Find where the given text appears and provide that cell's center as (X, Y) coordinate. 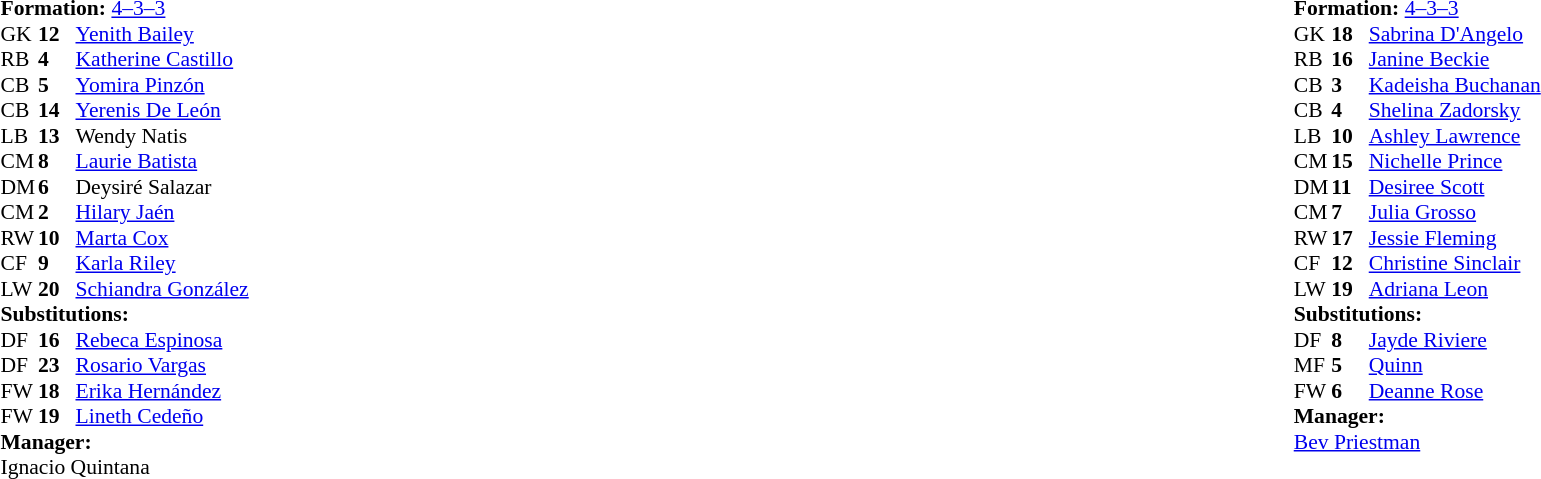
Quinn (1455, 365)
Kadeisha Buchanan (1455, 85)
Sabrina D'Angelo (1455, 34)
Yenith Bailey (162, 34)
Christine Sinclair (1455, 263)
Yerenis De León (162, 111)
17 (1350, 238)
Erika Hernández (162, 391)
Nichelle Prince (1455, 161)
15 (1350, 161)
Laurie Batista (162, 161)
3 (1350, 85)
Deysiré Salazar (162, 187)
11 (1350, 187)
Ashley Lawrence (1455, 136)
Jessie Fleming (1455, 238)
Marta Cox (162, 238)
Schiandra González (162, 289)
Wendy Natis (162, 136)
Hilary Jaén (162, 213)
Karla Riley (162, 263)
9 (57, 263)
2 (57, 213)
7 (1350, 213)
Adriana Leon (1455, 289)
Bev Priestman (1418, 442)
Yomira Pinzón (162, 85)
Katherine Castillo (162, 59)
13 (57, 136)
Julia Grosso (1455, 213)
Desiree Scott (1455, 187)
20 (57, 289)
Rosario Vargas (162, 365)
Jayde Riviere (1455, 340)
Lineth Cedeño (162, 417)
Janine Beckie (1455, 59)
Rebeca Espinosa (162, 340)
Shelina Zadorsky (1455, 111)
MF (1313, 365)
Deanne Rose (1455, 391)
14 (57, 111)
23 (57, 365)
